Extract the [x, y] coordinate from the center of the cell holding the provided text.  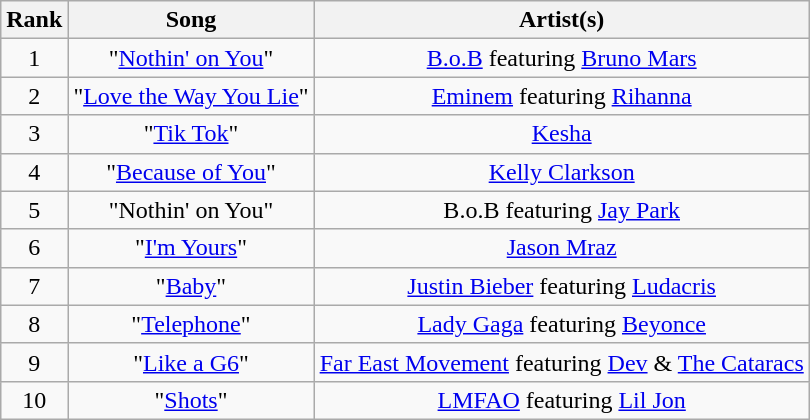
Artist(s) [562, 20]
Kesha [562, 134]
"Telephone" [191, 324]
"Love the Way You Lie" [191, 96]
Lady Gaga featuring Beyonce [562, 324]
6 [34, 248]
2 [34, 96]
10 [34, 400]
7 [34, 286]
5 [34, 210]
"Shots" [191, 400]
1 [34, 58]
"Tik Tok" [191, 134]
LMFAO featuring Lil Jon [562, 400]
9 [34, 362]
"I'm Yours" [191, 248]
3 [34, 134]
"Baby" [191, 286]
4 [34, 172]
Far East Movement featuring Dev & The Cataracs [562, 362]
8 [34, 324]
Eminem featuring Rihanna [562, 96]
"Because of You" [191, 172]
Jason Mraz [562, 248]
Kelly Clarkson [562, 172]
B.o.B featuring Jay Park [562, 210]
B.o.B featuring Bruno Mars [562, 58]
Song [191, 20]
Justin Bieber featuring Ludacris [562, 286]
"Like a G6" [191, 362]
Rank [34, 20]
